Determine the (x, y) coordinate at the center of the cell enclosing the given text.  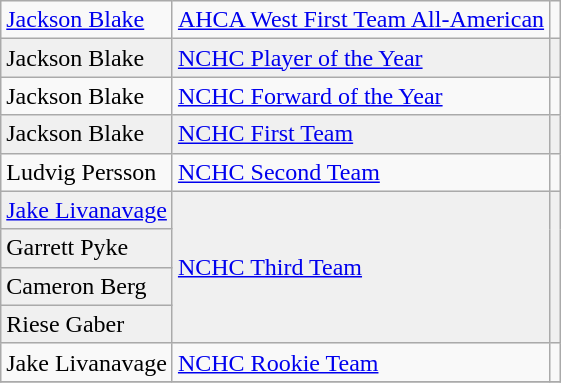
AHCA West First Team All-American (360, 20)
NCHC Third Team (360, 267)
NCHC Player of the Year (360, 58)
Garrett Pyke (87, 248)
Ludvig Persson (87, 172)
NCHC Second Team (360, 172)
NCHC Forward of the Year (360, 96)
NCHC Rookie Team (360, 362)
Cameron Berg (87, 286)
Riese Gaber (87, 324)
NCHC First Team (360, 134)
